Search for the cell housing the specified text and yield its (x, y) center coordinate. 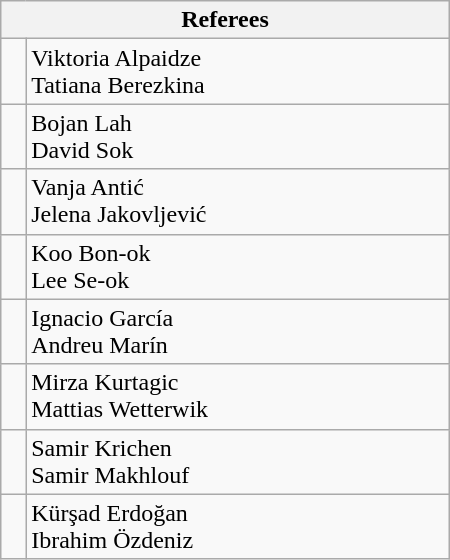
Bojan LahDavid Sok (238, 136)
Mirza KurtagicMattias Wetterwik (238, 396)
Ignacio GarcíaAndreu Marín (238, 332)
Koo Bon-okLee Se-ok (238, 266)
Viktoria AlpaidzeTatiana Berezkina (238, 72)
Vanja AntićJelena Jakovljević (238, 202)
Samir KrichenSamir Makhlouf (238, 462)
Referees (225, 20)
Kürşad ErdoğanIbrahim Özdeniz (238, 526)
